Find where the given text appears and provide that cell's center as (X, Y) coordinate. 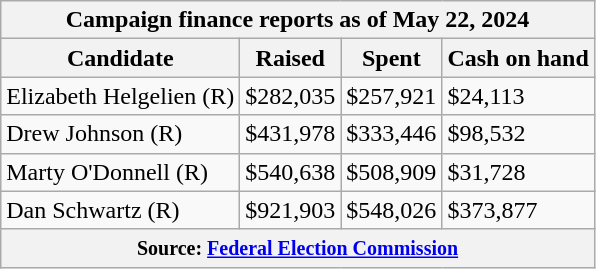
Marty O'Donnell (R) (120, 172)
$540,638 (290, 172)
Dan Schwartz (R) (120, 210)
Campaign finance reports as of May 22, 2024 (298, 20)
$431,978 (290, 134)
Candidate (120, 58)
$24,113 (518, 96)
$98,532 (518, 134)
Elizabeth Helgelien (R) (120, 96)
$257,921 (392, 96)
$508,909 (392, 172)
$921,903 (290, 210)
$333,446 (392, 134)
Spent (392, 58)
$31,728 (518, 172)
$373,877 (518, 210)
Source: Federal Election Commission (298, 248)
$548,026 (392, 210)
Drew Johnson (R) (120, 134)
$282,035 (290, 96)
Cash on hand (518, 58)
Raised (290, 58)
